Output the [X, Y] coordinate of the center of the cell containing the given text.  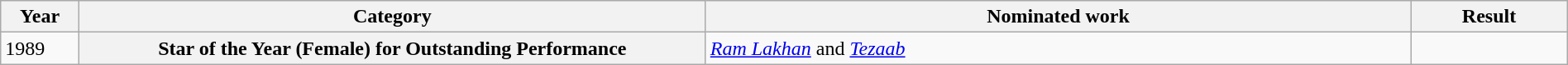
Nominated work [1059, 17]
Star of the Year (Female) for Outstanding Performance [392, 48]
Ram Lakhan and Tezaab [1059, 48]
1989 [40, 48]
Category [392, 17]
Year [40, 17]
Result [1489, 17]
